From the cell containing the given text, extract its center point as [x, y] coordinate. 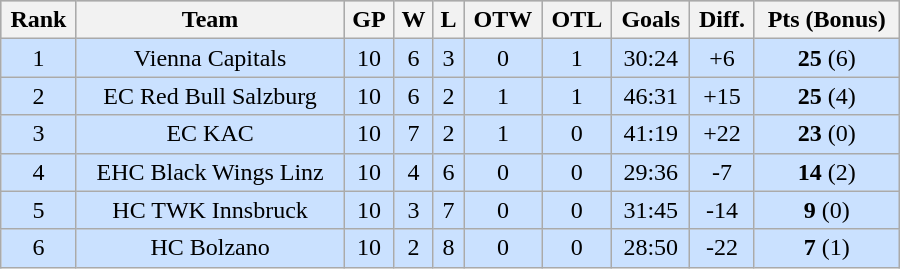
Rank [38, 20]
7 (1) [826, 248]
W [414, 20]
GP [369, 20]
Goals [651, 20]
23 (0) [826, 134]
41:19 [651, 134]
L [448, 20]
-22 [722, 248]
5 [38, 210]
OTW [503, 20]
EC Red Bull Salzburg [210, 96]
25 (4) [826, 96]
+6 [722, 58]
8 [448, 248]
OTL [576, 20]
HC Bolzano [210, 248]
Diff. [722, 20]
-7 [722, 172]
-14 [722, 210]
HC TWK Innsbruck [210, 210]
+15 [722, 96]
Pts (Bonus) [826, 20]
29:36 [651, 172]
EHC Black Wings Linz [210, 172]
Team [210, 20]
EC KAC [210, 134]
14 (2) [826, 172]
Vienna Capitals [210, 58]
9 (0) [826, 210]
+22 [722, 134]
31:45 [651, 210]
30:24 [651, 58]
25 (6) [826, 58]
46:31 [651, 96]
28:50 [651, 248]
